Provide the [X, Y] coordinate of the cell's center where the given text is located.  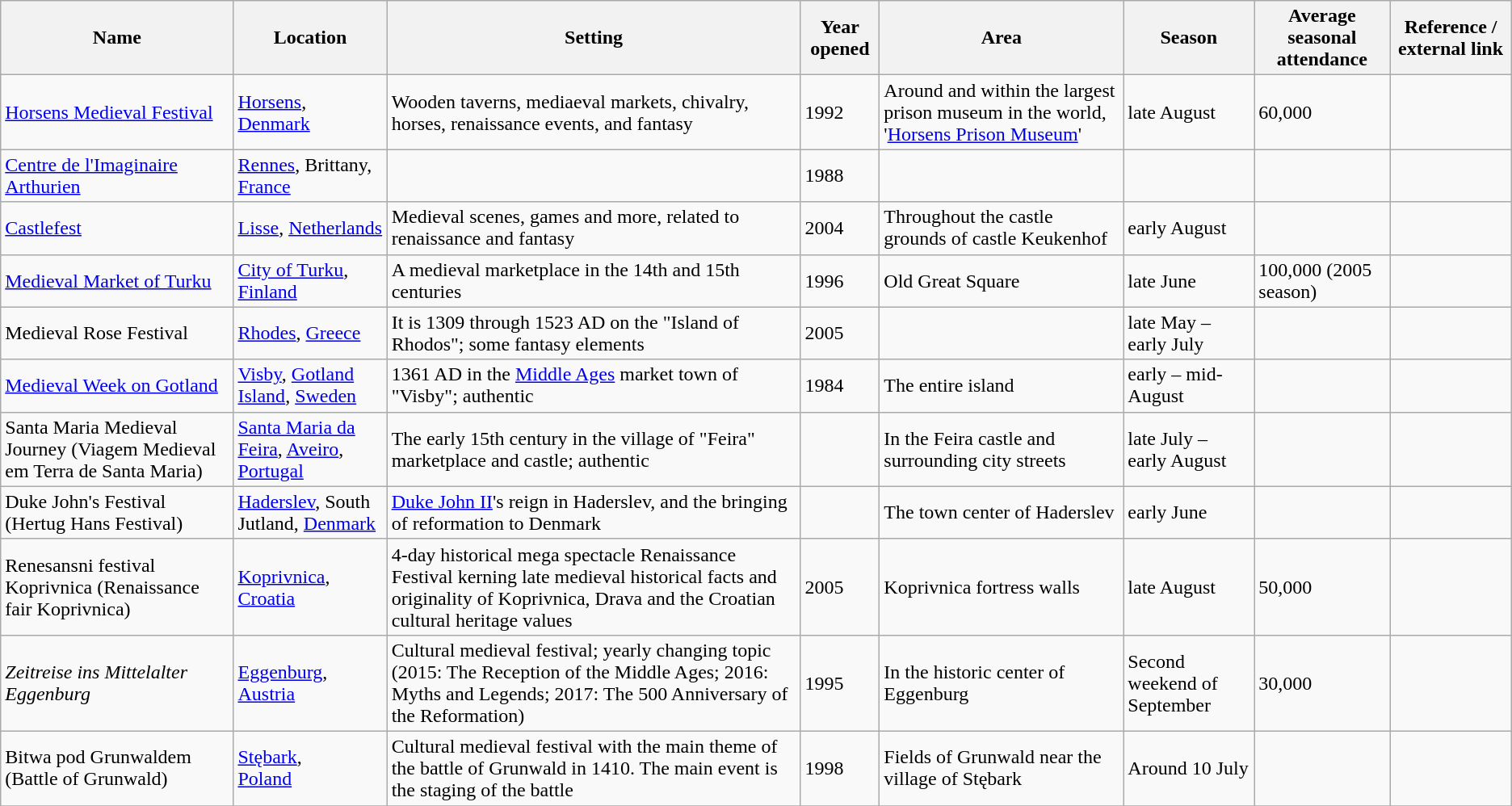
1998 [840, 768]
Medieval Market of Turku [117, 281]
Medieval Rose Festival [117, 333]
Medieval scenes, games and more, related to renaissance and fantasy [594, 228]
Bitwa pod Grunwaldem (Battle of Grunwald) [117, 768]
Area [1002, 38]
Santa Maria Medieval Journey (Viagem Medieval em Terra de Santa Maria) [117, 449]
Old Great Square [1002, 281]
early August [1189, 228]
Wooden taverns, mediaeval markets, chivalry, horses, renaissance events, and fantasy [594, 112]
1988 [840, 176]
Rhodes, Greece [310, 333]
Reference / external link [1451, 38]
late July – early August [1189, 449]
Lisse, Netherlands [310, 228]
late May – early July [1189, 333]
late June [1189, 281]
Name [117, 38]
1996 [840, 281]
Horsens Medieval Festival [117, 112]
Zeitreise ins MittelalterEggenburg [117, 683]
In the Feira castle and surrounding city streets [1002, 449]
Castlefest [117, 228]
Stębark,Poland [310, 768]
Location [310, 38]
Eggenburg, Austria [310, 683]
Season [1189, 38]
Setting [594, 38]
Rennes, Brittany, France [310, 176]
Cultural medieval festival with the main theme of the battle of Grunwald in 1410. The main event is the staging of the battle [594, 768]
The entire island [1002, 386]
Horsens, Denmark [310, 112]
Centre de l'Imaginaire Arthurien [117, 176]
Koprivnica fortress walls [1002, 586]
Year opened [840, 38]
Medieval Week on Gotland [117, 386]
The town center of Haderslev [1002, 512]
1992 [840, 112]
30,000 [1322, 683]
Average seasonal attendance [1322, 38]
Throughout the castle grounds of castle Keukenhof [1002, 228]
2004 [840, 228]
60,000 [1322, 112]
Visby, Gotland Island, Sweden [310, 386]
Renesansni festival Koprivnica (Renaissance fair Koprivnica) [117, 586]
Fields of Grunwald near the village of Stębark [1002, 768]
City of Turku, Finland [310, 281]
Around and within the largest prison museum in the world, 'Horsens Prison Museum' [1002, 112]
Duke John's Festival (Hertug Hans Festival) [117, 512]
early – mid-August [1189, 386]
100,000 (2005 season) [1322, 281]
Second weekend of September [1189, 683]
Duke John II's reign in Haderslev, and the bringing of reformation to Denmark [594, 512]
early June [1189, 512]
1361 AD in the Middle Ages market town of "Visby"; authentic [594, 386]
Santa Maria da Feira, Aveiro, Portugal [310, 449]
Haderslev, South Jutland, Denmark [310, 512]
Koprivnica, Croatia [310, 586]
50,000 [1322, 586]
1984 [840, 386]
The early 15th century in the village of "Feira" marketplace and castle; authentic [594, 449]
Around 10 July [1189, 768]
1995 [840, 683]
A medieval marketplace in the 14th and 15th centuries [594, 281]
In the historic center of Eggenburg [1002, 683]
It is 1309 through 1523 AD on the "Island of Rhodos"; some fantasy elements [594, 333]
